Output the [x, y] coordinate of the center of the cell containing the given text.  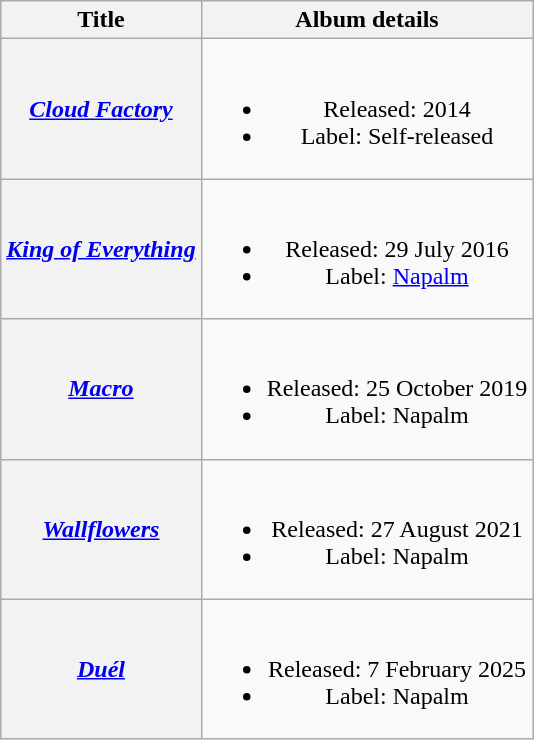
Title [101, 20]
Released: 2014Label: Self-released [367, 109]
King of Everything [101, 249]
Released: 25 October 2019Label: Napalm [367, 389]
Released: 27 August 2021Label: Napalm [367, 529]
Released: 7 February 2025Label: Napalm [367, 669]
Cloud Factory [101, 109]
Wallflowers [101, 529]
Macro [101, 389]
Album details [367, 20]
Duél [101, 669]
Released: 29 July 2016Label: Napalm [367, 249]
